Return the [X, Y] coordinate for the center point of the cell that contains the specified text.  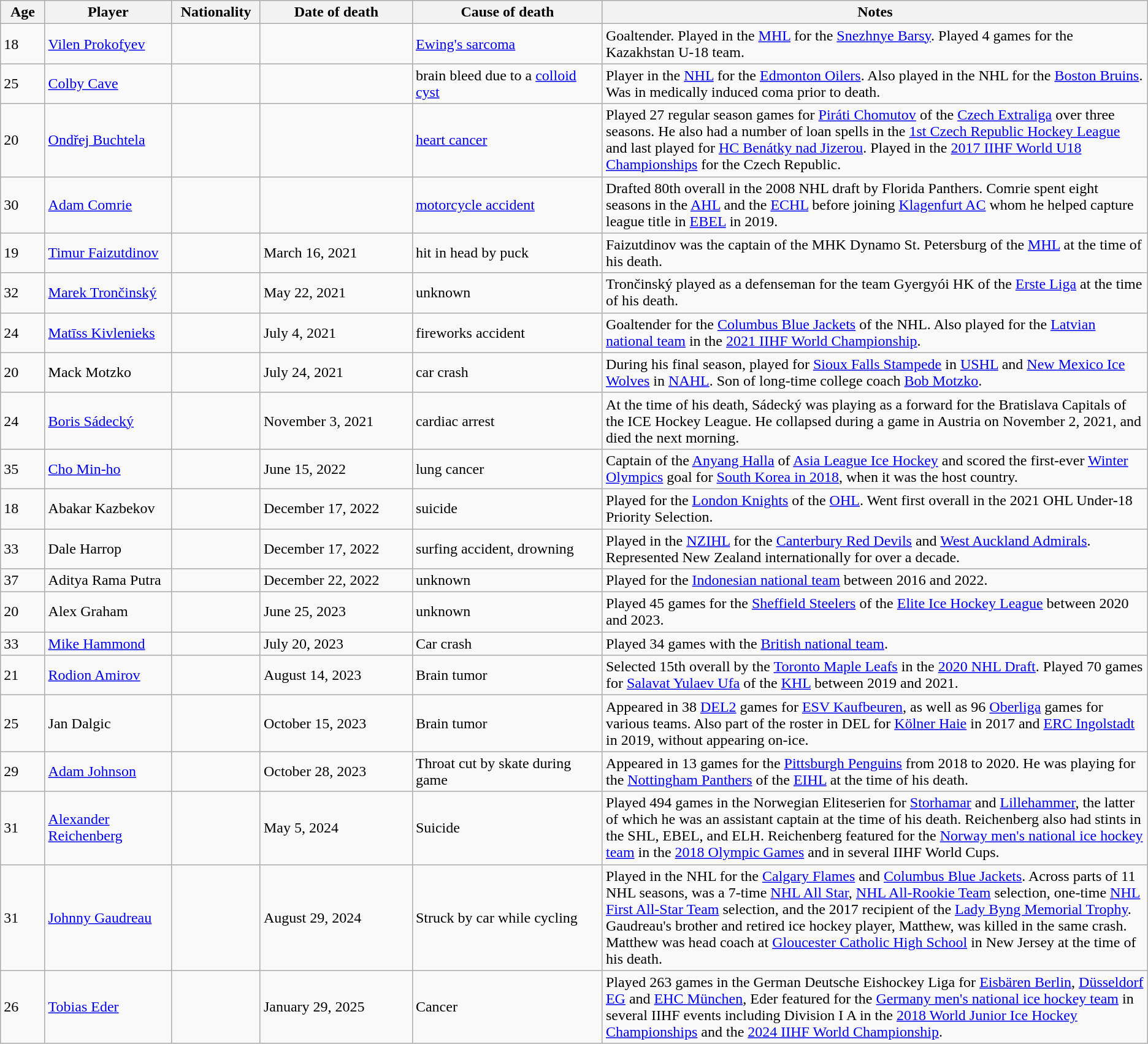
Alex Graham [108, 612]
Struck by car while cycling [507, 917]
June 15, 2022 [336, 468]
37 [23, 581]
motorcycle accident [507, 205]
Boris Sádecký [108, 421]
May 22, 2021 [336, 293]
Adam Comrie [108, 205]
21 [23, 676]
Cause of death [507, 12]
Colby Cave [108, 83]
June 25, 2023 [336, 612]
October 28, 2023 [336, 771]
Played 45 games for the Sheffield Steelers of the Elite Ice Hockey League between 2020 and 2023. [874, 612]
Timur Faizutdinov [108, 253]
Aditya Rama Putra [108, 581]
Car crash [507, 644]
July 20, 2023 [336, 644]
August 14, 2023 [336, 676]
Trončinský played as a defenseman for the team Gyergyói HK of the Erste Liga at the time of his death. [874, 293]
Faizutdinov was the captain of the MHK Dynamo St. Petersburg of the MHL at the time of his death. [874, 253]
July 4, 2021 [336, 332]
December 22, 2022 [336, 581]
Played for the Indonesian national team between 2016 and 2022. [874, 581]
Adam Johnson [108, 771]
March 16, 2021 [336, 253]
32 [23, 293]
29 [23, 771]
Mike Hammond [108, 644]
Abakar Kazbekov [108, 509]
Alexander Reichenberg [108, 828]
Age [23, 12]
surfing accident, drowning [507, 548]
Johnny Gaudreau [108, 917]
car crash [507, 373]
brain bleed due to a colloid cyst [507, 83]
During his final season, played for Sioux Falls Stampede in USHL and New Mexico Ice Wolves in NAHL. Son of long-time college coach Bob Motzko. [874, 373]
Cho Min-ho [108, 468]
Mack Motzko [108, 373]
Suicide [507, 828]
Nationality [216, 12]
suicide [507, 509]
19 [23, 253]
July 24, 2021 [336, 373]
May 5, 2024 [336, 828]
Appeared in 13 games for the Pittsburgh Penguins from 2018 to 2020. He was playing for the Nottingham Panthers of the EIHL at the time of his death. [874, 771]
Jan Dalgic [108, 723]
Played for the London Knights of the OHL. Went first overall in the 2021 OHL Under-18 Priority Selection. [874, 509]
35 [23, 468]
heart cancer [507, 140]
Player in the NHL for the Edmonton Oilers. Also played in the NHL for the Boston Bruins. Was in medically induced coma prior to death. [874, 83]
Goaltender. Played in the MHL for the Snezhnye Barsy. Played 4 games for the Kazakhstan U-18 team. [874, 44]
Played 34 games with the British national team. [874, 644]
August 29, 2024 [336, 917]
November 3, 2021 [336, 421]
Played in the NZIHL for the Canterbury Red Devils and West Auckland Admirals. Represented New Zealand internationally for over a decade. [874, 548]
fireworks accident [507, 332]
Goaltender for the Columbus Blue Jackets of the NHL. Also played for the Latvian national team in the 2021 IIHF World Championship. [874, 332]
30 [23, 205]
Cancer [507, 1007]
Date of death [336, 12]
Dale Harrop [108, 548]
Matīss Kivlenieks [108, 332]
lung cancer [507, 468]
Tobias Eder [108, 1007]
hit in head by puck [507, 253]
Ondřej Buchtela [108, 140]
Selected 15th overall by the Toronto Maple Leafs in the 2020 NHL Draft. Played 70 games for Salavat Yulaev Ufa of the KHL between 2019 and 2021. [874, 676]
January 29, 2025 [336, 1007]
Throat cut by skate during game [507, 771]
26 [23, 1007]
Ewing's sarcoma [507, 44]
cardiac arrest [507, 421]
Player [108, 12]
Marek Trončinský [108, 293]
Rodion Amirov [108, 676]
October 15, 2023 [336, 723]
Vilen Prokofyev [108, 44]
Notes [874, 12]
